Detect which cell encompasses the target text, then output its (x, y) center coordinate. 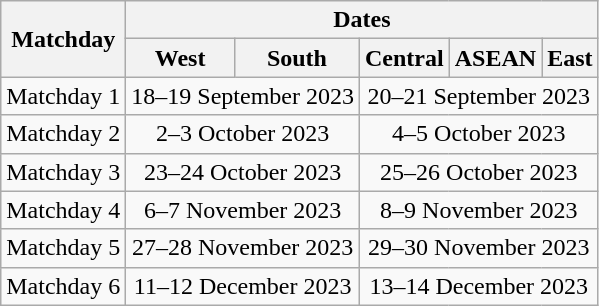
East (570, 58)
29–30 November 2023 (478, 248)
Dates (362, 20)
ASEAN (495, 58)
2–3 October 2023 (243, 134)
27–28 November 2023 (243, 248)
23–24 October 2023 (243, 172)
20–21 September 2023 (478, 96)
11–12 December 2023 (243, 286)
Matchday 1 (64, 96)
Matchday 6 (64, 286)
South (296, 58)
18–19 September 2023 (243, 96)
8–9 November 2023 (478, 210)
West (180, 58)
Central (404, 58)
4–5 October 2023 (478, 134)
Matchday (64, 39)
Matchday 4 (64, 210)
Matchday 2 (64, 134)
Matchday 5 (64, 248)
13–14 December 2023 (478, 286)
6–7 November 2023 (243, 210)
Matchday 3 (64, 172)
25–26 October 2023 (478, 172)
